For the text-containing cell, return its midpoint in [x, y] coordinate format. 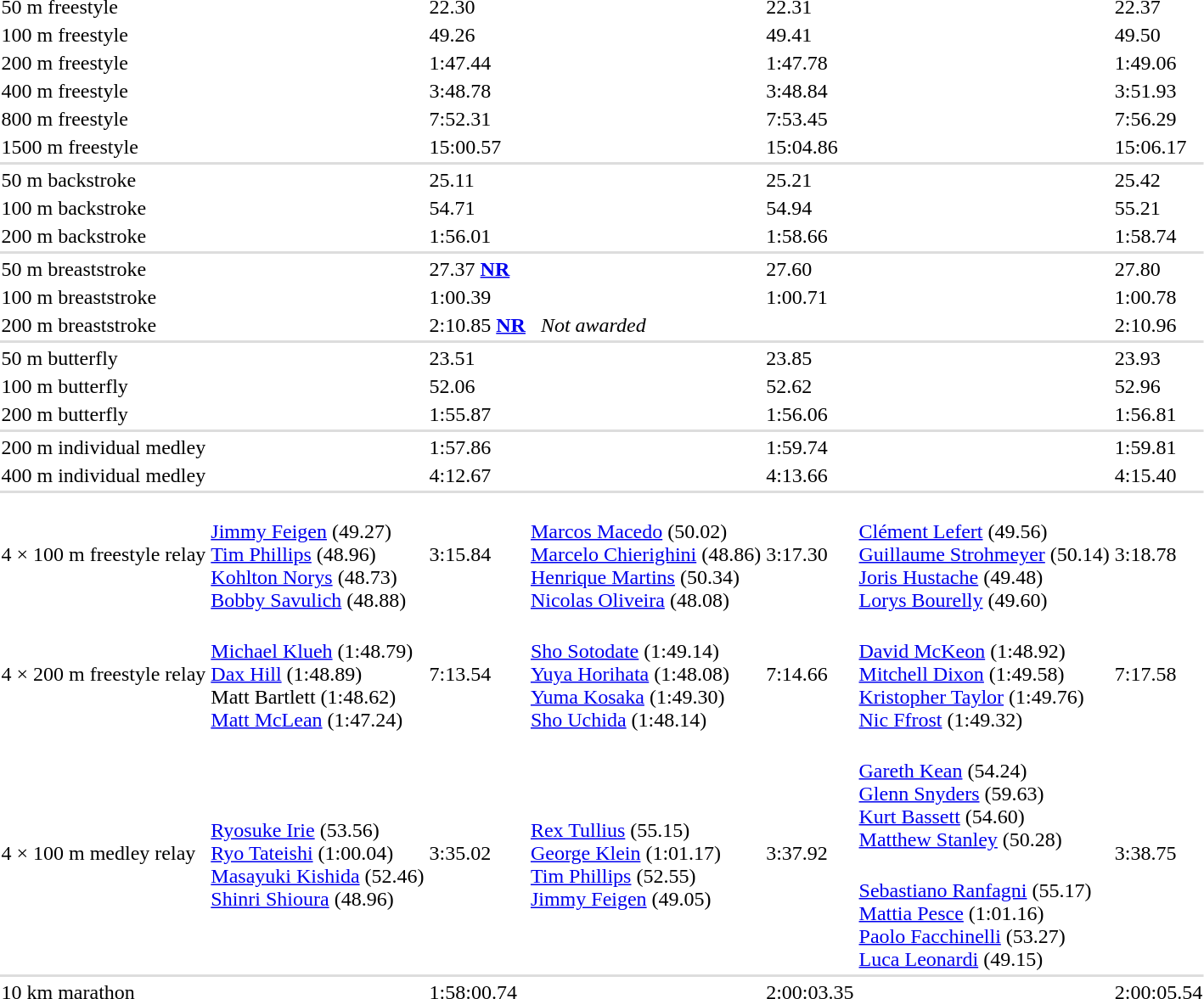
25.11 [477, 180]
1:58.66 [810, 236]
3:35.02 [477, 854]
100 m backstroke [104, 208]
100 m breaststroke [104, 297]
Sebastiano Ranfagni (55.17)Mattia Pesce (1:01.16)Paolo Facchinelli (53.27) Luca Leonardi (49.15) [984, 913]
7:52.31 [477, 119]
7:14.66 [810, 674]
3:51.93 [1158, 91]
1:49.06 [1158, 63]
David McKeon (1:48.92) Mitchell Dixon (1:49.58) Kristopher Taylor (1:49.76) Nic Ffrost (1:49.32) [984, 674]
49.50 [1158, 35]
2:10.85 NR [477, 325]
1:59.81 [1158, 447]
55.21 [1158, 208]
100 m freestyle [104, 35]
25.21 [810, 180]
15:00.57 [477, 147]
4:12.67 [477, 475]
50 m backstroke [104, 180]
54.94 [810, 208]
27.60 [810, 269]
3:17.30 [810, 554]
100 m butterfly [104, 386]
200 m individual medley [104, 447]
50 m butterfly [104, 358]
1:57.86 [477, 447]
3:18.78 [1158, 554]
15:04.86 [810, 147]
15:06.17 [1158, 147]
1:59.74 [810, 447]
52.06 [477, 386]
1:00.39 [477, 297]
200 m backstroke [104, 236]
4:15.40 [1158, 475]
49.26 [477, 35]
1:55.87 [477, 414]
400 m individual medley [104, 475]
400 m freestyle [104, 91]
1:47.78 [810, 63]
Sho Sotodate (1:49.14) Yuya Horihata (1:48.08) Yuma Kosaka (1:49.30) Sho Uchida (1:48.14) [645, 674]
4 × 100 m medley relay [104, 854]
23.51 [477, 358]
4:13.66 [810, 475]
27.80 [1158, 269]
7:13.54 [477, 674]
Ryosuke Irie (53.56) Ryo Tateishi (1:00.04) Masayuki Kishida (52.46) Shinri Shioura (48.96) [318, 854]
1:00.78 [1158, 297]
Marcos Macedo (50.02) Marcelo Chierighini (48.86) Henrique Martins (50.34) Nicolas Oliveira (48.08) [645, 554]
54.71 [477, 208]
1:56.81 [1158, 414]
Clément Lefert (49.56) Guillaume Strohmeyer (50.14) Joris Hustache (49.48) Lorys Bourelly (49.60) [984, 554]
52.96 [1158, 386]
4 × 100 m freestyle relay [104, 554]
23.85 [810, 358]
7:56.29 [1158, 119]
7:53.45 [810, 119]
1:58.74 [1158, 236]
3:15.84 [477, 554]
1:47.44 [477, 63]
2:10.96 [1158, 325]
Gareth Kean (54.24)Glenn Snyders (59.63)Kurt Bassett (54.60) Matthew Stanley (50.28) [984, 794]
200 m breaststroke [104, 325]
1:56.01 [477, 236]
52.62 [810, 386]
200 m freestyle [104, 63]
50 m breaststroke [104, 269]
7:17.58 [1158, 674]
Not awarded [692, 325]
25.42 [1158, 180]
23.93 [1158, 358]
49.41 [810, 35]
Michael Klueh (1:48.79)Dax Hill (1:48.89)Matt Bartlett (1:48.62) Matt McLean (1:47.24) [318, 674]
27.37 NR [477, 269]
3:48.84 [810, 91]
4 × 200 m freestyle relay [104, 674]
200 m butterfly [104, 414]
Rex Tullius (55.15)George Klein (1:01.17)Tim Phillips (52.55) Jimmy Feigen (49.05) [645, 854]
Jimmy Feigen (49.27)Tim Phillips (48.96)Kohlton Norys (48.73) Bobby Savulich (48.88) [318, 554]
1:56.06 [810, 414]
1500 m freestyle [104, 147]
3:48.78 [477, 91]
3:38.75 [1158, 854]
800 m freestyle [104, 119]
1:00.71 [810, 297]
3:37.92 [810, 854]
